Pinpoint the cell where the given text exists, returning its [X, Y] midpoint coordinate. 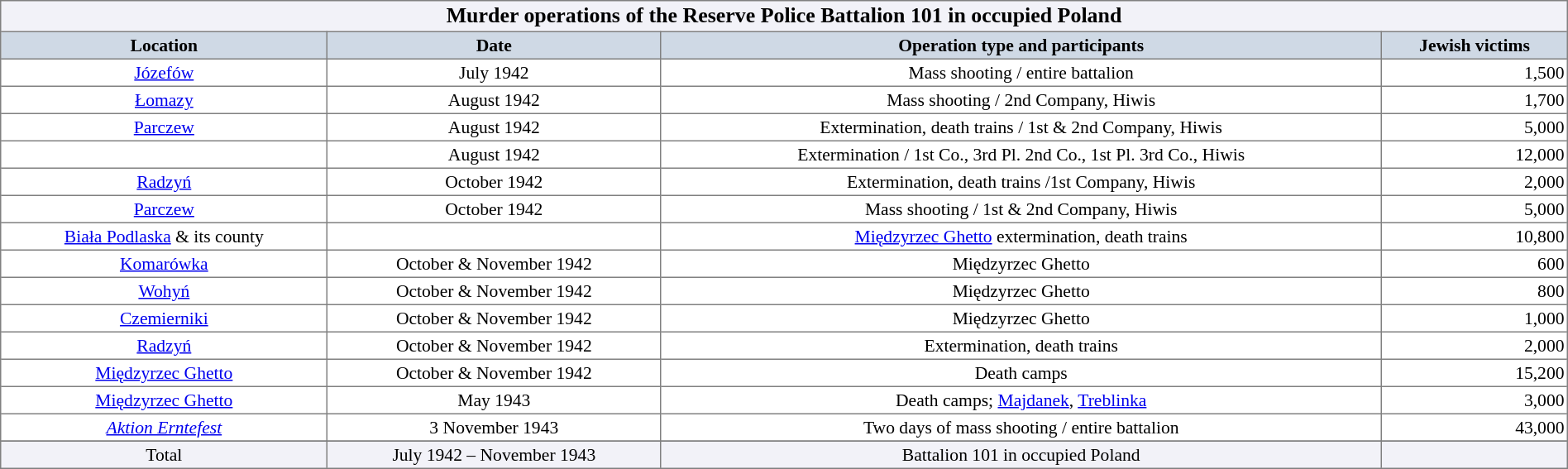
3 November 1943 [495, 427]
Mass shooting / 2nd Company, Hiwis [1021, 99]
15,200 [1475, 372]
July 1942 – November 1943 [495, 455]
Komarówka [164, 263]
Two days of mass shooting / entire battalion [1021, 427]
Operation type and participants [1021, 45]
600 [1475, 263]
Wohyń [164, 291]
800 [1475, 291]
1,000 [1475, 318]
May 1943 [495, 400]
Czemierniki [164, 318]
Death camps [1021, 372]
Location [164, 45]
Międzyrzec Ghetto extermination, death trains [1021, 237]
3,000 [1475, 400]
Aktion Erntefest [164, 427]
1,500 [1475, 73]
Jewish victims [1475, 45]
Biała Podlaska & its county [164, 237]
43,000 [1475, 427]
Battalion 101 in occupied Poland [1021, 455]
12,000 [1475, 154]
Extermination, death trains /1st Company, Hiwis [1021, 182]
Józefów [164, 73]
Extermination, death trains [1021, 346]
Total [164, 455]
Extermination / 1st Co., 3rd Pl. 2nd Co., 1st Pl. 3rd Co., Hiwis [1021, 154]
Extermination, death trains / 1st & 2nd Company, Hiwis [1021, 127]
Date [495, 45]
Death camps; Majdanek, Treblinka [1021, 400]
July 1942 [495, 73]
Mass shooting / entire battalion [1021, 73]
10,800 [1475, 237]
Mass shooting / 1st & 2nd Company, Hiwis [1021, 208]
1,700 [1475, 99]
Murder operations of the Reserve Police Battalion 101 in occupied Poland [784, 17]
Łomazy [164, 99]
